Pinpoint the cell where the given text exists, returning its [X, Y] midpoint coordinate. 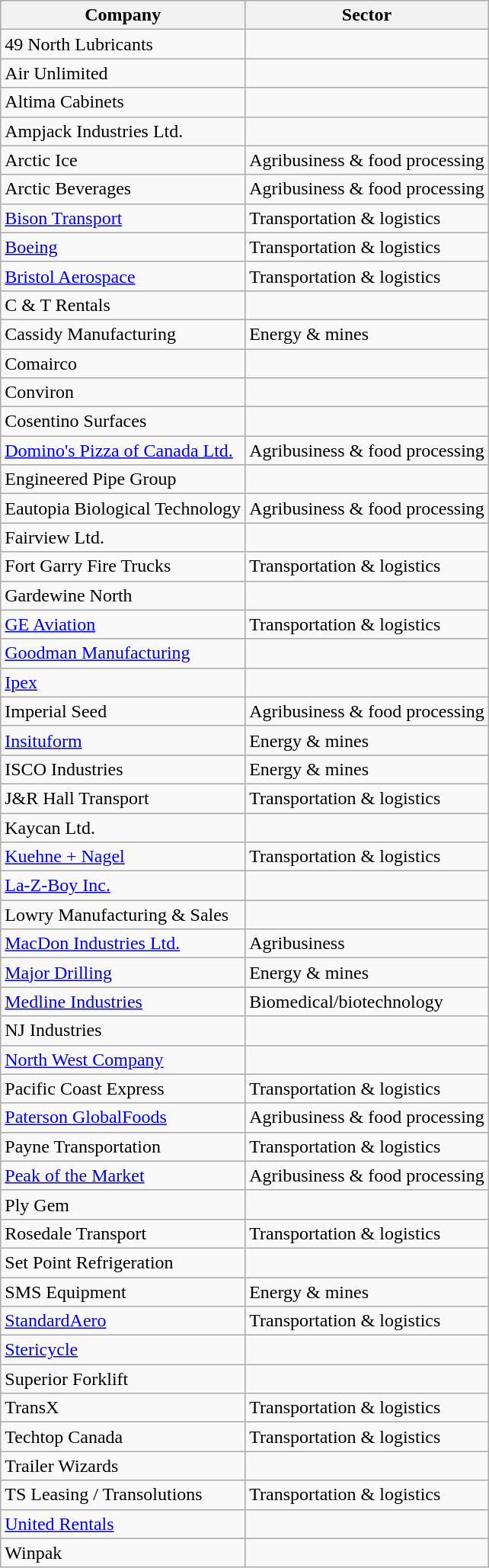
Techtop Canada [123, 1437]
Lowry Manufacturing & Sales [123, 915]
ISCO Industries [123, 769]
Agribusiness [367, 944]
J&R Hall Transport [123, 798]
Conviron [123, 393]
Eautopia Biological Technology [123, 508]
Imperial Seed [123, 711]
Comairco [123, 364]
Bison Transport [123, 218]
Insituform [123, 740]
Engineered Pipe Group [123, 479]
Cosentino Surfaces [123, 422]
North West Company [123, 1060]
49 North Lubricants [123, 44]
Bristol Aerospace [123, 276]
Peak of the Market [123, 1175]
Ipex [123, 682]
SMS Equipment [123, 1292]
Payne Transportation [123, 1146]
Fairview Ltd. [123, 537]
Medline Industries [123, 1002]
Company [123, 15]
TS Leasing / Transolutions [123, 1495]
Boeing [123, 247]
Gardewine North [123, 595]
Superior Forklift [123, 1379]
Kaycan Ltd. [123, 827]
Pacific Coast Express [123, 1089]
C & T Rentals [123, 305]
NJ Industries [123, 1031]
Arctic Ice [123, 160]
Ply Gem [123, 1204]
Rosedale Transport [123, 1233]
Winpak [123, 1553]
Sector [367, 15]
Fort Garry Fire Trucks [123, 566]
StandardAero [123, 1321]
Air Unlimited [123, 73]
TransX [123, 1408]
Paterson GlobalFoods [123, 1117]
Ampjack Industries Ltd. [123, 131]
MacDon Industries Ltd. [123, 944]
Set Point Refrigeration [123, 1262]
Major Drilling [123, 973]
United Rentals [123, 1524]
Biomedical/biotechnology [367, 1002]
La-Z-Boy Inc. [123, 886]
Kuehne + Nagel [123, 857]
Trailer Wizards [123, 1466]
Cassidy Manufacturing [123, 334]
Goodman Manufacturing [123, 653]
Altima Cabinets [123, 102]
GE Aviation [123, 624]
Stericycle [123, 1350]
Arctic Beverages [123, 189]
Domino's Pizza of Canada Ltd. [123, 451]
